Output the [X, Y] coordinate of the center of the cell containing the given text.  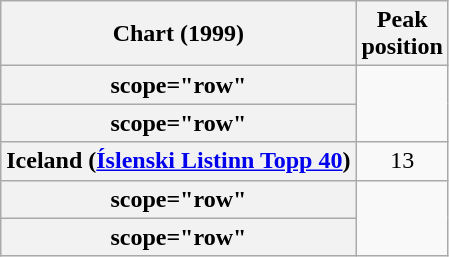
Chart (1999) [178, 34]
Peakposition [402, 34]
Iceland (Íslenski Listinn Topp 40) [178, 161]
13 [402, 161]
